From the cell containing the given text, extract its center point as [x, y] coordinate. 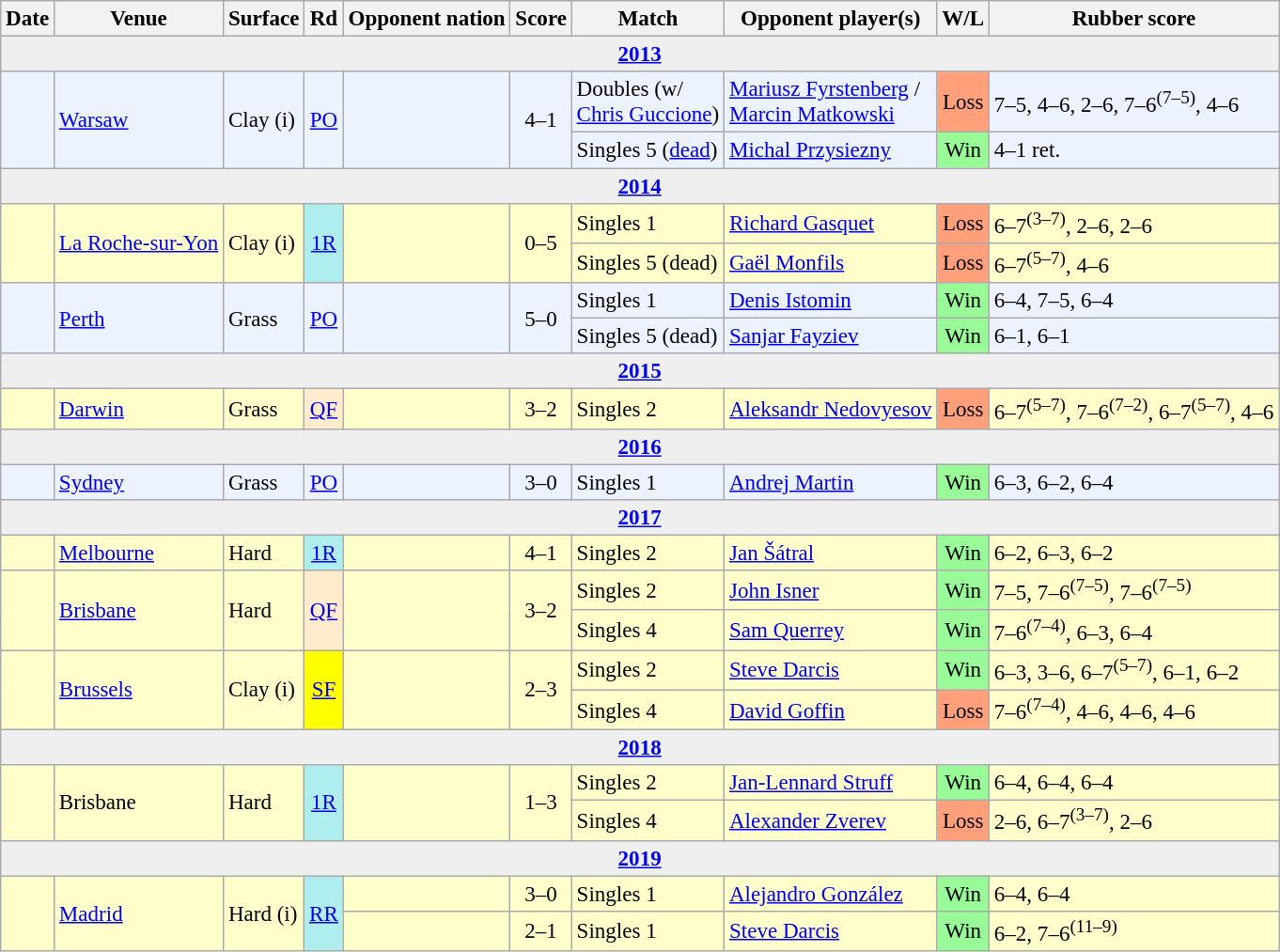
W/L [963, 19]
David Goffin [831, 710]
7–6(7–4), 6–3, 6–4 [1133, 631]
6–3, 6–2, 6–4 [1133, 482]
2–6, 6–7(3–7), 2–6 [1133, 820]
Warsaw [139, 119]
6–7(3–7), 2–6, 2–6 [1133, 224]
Rd [323, 19]
Mariusz Fyrstenberg / Marcin Matkowski [831, 101]
Sam Querrey [831, 631]
Aleksandr Nedovyesov [831, 409]
2013 [640, 55]
Match [648, 19]
Score [541, 19]
Richard Gasquet [831, 224]
Hard (i) [264, 913]
6–2, 7–6(11–9) [1133, 931]
2–3 [541, 690]
2017 [640, 518]
7–5, 7–6(7–5), 7–6(7–5) [1133, 590]
Sanjar Fayziev [831, 336]
5–0 [541, 318]
Venue [139, 19]
Opponent nation [427, 19]
Michal Przysiezny [831, 150]
Alejandro González [831, 894]
6–2, 6–3, 6–2 [1133, 554]
Andrej Martin [831, 482]
Melbourne [139, 554]
Gaël Monfils [831, 263]
Sydney [139, 482]
0–5 [541, 244]
6–4, 6–4 [1133, 894]
Alexander Zverev [831, 820]
2014 [640, 186]
RR [323, 913]
Madrid [139, 913]
7–5, 4–6, 2–6, 7–6(7–5), 4–6 [1133, 101]
6–7(5–7), 7–6(7–2), 6–7(5–7), 4–6 [1133, 409]
7–6(7–4), 4–6, 4–6, 4–6 [1133, 710]
SF [323, 690]
Jan Šátral [831, 554]
1–3 [541, 804]
2016 [640, 447]
Surface [264, 19]
Perth [139, 318]
Opponent player(s) [831, 19]
6–1, 6–1 [1133, 336]
Darwin [139, 409]
2015 [640, 372]
Brussels [139, 690]
6–7(5–7), 4–6 [1133, 263]
6–3, 3–6, 6–7(5–7), 6–1, 6–2 [1133, 670]
2–1 [541, 931]
4–1 ret. [1133, 150]
2019 [640, 859]
John Isner [831, 590]
6–4, 7–5, 6–4 [1133, 301]
Rubber score [1133, 19]
Date [28, 19]
Denis Istomin [831, 301]
Jan-Lennard Struff [831, 784]
2018 [640, 748]
Doubles (w/ Chris Guccione) [648, 101]
La Roche-sur-Yon [139, 244]
6–4, 6–4, 6–4 [1133, 784]
